Return the [X, Y] coordinate for the center point of the cell that contains the specified text.  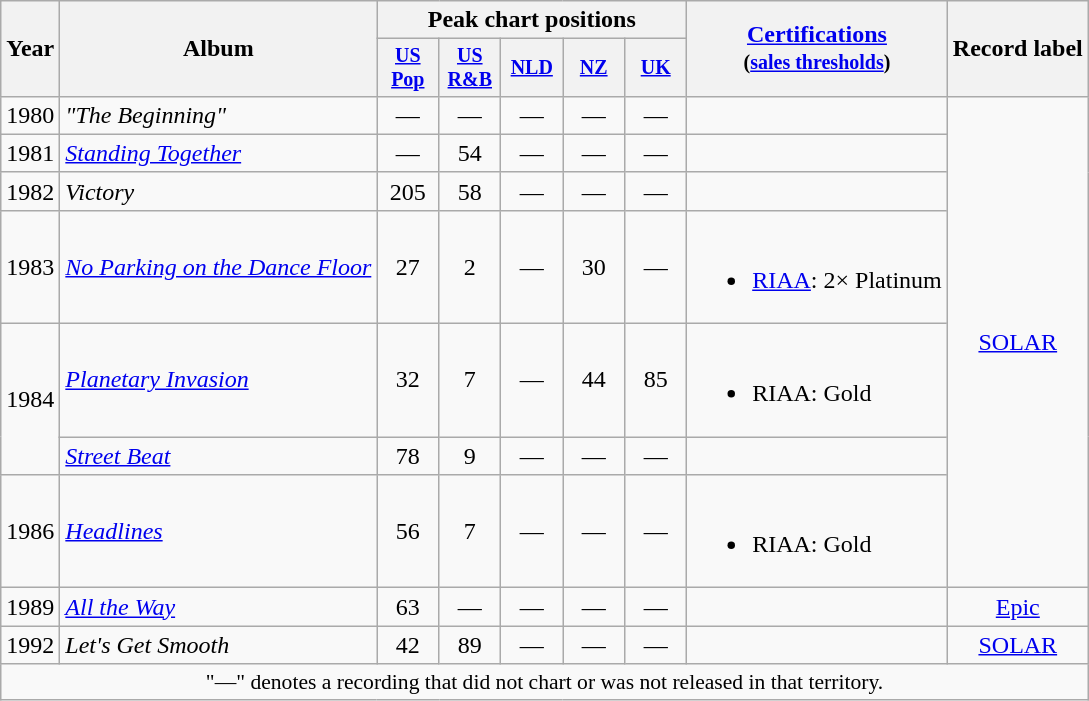
1989 [30, 607]
UK [656, 68]
63 [408, 607]
Victory [218, 191]
All the Way [218, 607]
205 [408, 191]
"The Beginning" [218, 115]
Planetary Invasion [218, 380]
9 [470, 456]
42 [408, 645]
"—" denotes a recording that did not chart or was not released in that territory. [545, 682]
NZ [594, 68]
Record label [1018, 49]
78 [408, 456]
Let's Get Smooth [218, 645]
85 [656, 380]
32 [408, 380]
RIAA: 2× Platinum [818, 266]
Certifications(sales thresholds) [818, 49]
1980 [30, 115]
58 [470, 191]
1983 [30, 266]
Album [218, 49]
44 [594, 380]
Peak chart positions [532, 20]
Street Beat [218, 456]
27 [408, 266]
1982 [30, 191]
Year [30, 49]
Epic [1018, 607]
2 [470, 266]
USR&B [470, 68]
1984 [30, 400]
Headlines [218, 532]
NLD [532, 68]
Standing Together [218, 153]
1981 [30, 153]
56 [408, 532]
30 [594, 266]
89 [470, 645]
1986 [30, 532]
No Parking on the Dance Floor [218, 266]
54 [470, 153]
1992 [30, 645]
US Pop [408, 68]
